Provide the [X, Y] coordinate of the cell's center where the given text is located.  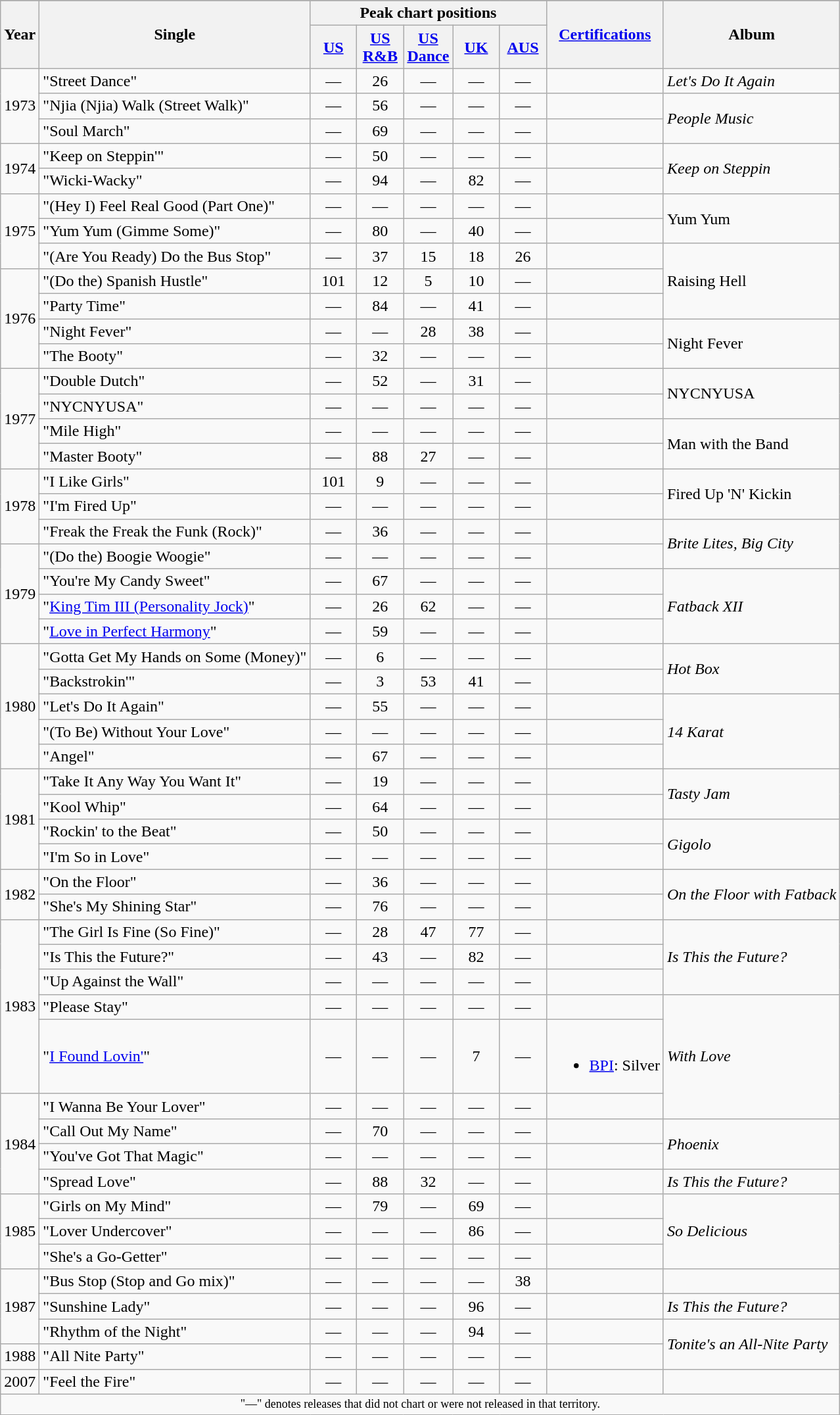
"Njia (Njia) Walk (Street Walk)" [175, 106]
US [334, 47]
"Rockin' to the Beat" [175, 832]
80 [380, 231]
"The Girl Is Fine (So Fine)" [175, 932]
37 [380, 256]
27 [429, 456]
"She's a Go-Getter" [175, 1257]
"I Found Lovin'" [175, 1056]
1978 [20, 506]
"I'm Fired Up" [175, 506]
1977 [20, 419]
USDance [429, 47]
"Backstrokin'" [175, 681]
1988 [20, 1356]
47 [429, 932]
Album [751, 34]
"I Like Girls" [175, 481]
1973 [20, 106]
15 [429, 256]
"Call Out My Name" [175, 1131]
Phoenix [751, 1143]
1975 [20, 231]
"You've Got That Magic" [175, 1156]
"(Are You Ready) Do the Bus Stop" [175, 256]
1974 [20, 168]
"Keep on Steppin'" [175, 156]
55 [380, 706]
1981 [20, 819]
1984 [20, 1143]
Certifications [605, 34]
Yum Yum [751, 218]
Gigolo [751, 844]
1980 [20, 706]
"King Tim III (Personality Jock)" [175, 606]
"She's My Shining Star" [175, 907]
"(Do the) Boogie Woogie" [175, 556]
"All Nite Party" [175, 1356]
Brite Lites, Big City [751, 544]
"On the Floor" [175, 882]
"Rhythm of the Night" [175, 1331]
70 [380, 1131]
6 [380, 656]
77 [476, 932]
"Master Booty" [175, 456]
"Feel the Fire" [175, 1381]
BPI: Silver [605, 1056]
Man with the Band [751, 444]
"Spread Love" [175, 1182]
62 [429, 606]
"—" denotes releases that did not chart or were not released in that territory. [421, 1404]
52 [380, 381]
"Is This the Future?" [175, 957]
"Gotta Get My Hands on Some (Money)" [175, 656]
1976 [20, 318]
"Bus Stop (Stop and Go mix)" [175, 1282]
53 [429, 681]
"Lover Undercover" [175, 1232]
"Night Fever" [175, 331]
Tonite's an All-Nite Party [751, 1344]
Year [20, 34]
"Take It Any Way You Want It" [175, 782]
84 [380, 306]
31 [476, 381]
1985 [20, 1232]
So Delicious [751, 1232]
"Street Dance" [175, 81]
3 [380, 681]
"Love in Perfect Harmony" [175, 631]
Tasty Jam [751, 794]
1987 [20, 1307]
AUS [523, 47]
76 [380, 907]
"I'm So in Love" [175, 857]
40 [476, 231]
"Mile High" [175, 431]
Single [175, 34]
Night Fever [751, 343]
"Angel" [175, 757]
"(Hey I) Feel Real Good (Part One)" [175, 206]
59 [380, 631]
"Freak the Freak the Funk (Rock)" [175, 531]
Raising Hell [751, 281]
USR&B [380, 47]
79 [380, 1207]
"I Wanna Be Your Lover" [175, 1106]
"Sunshine Lady" [175, 1307]
"The Booty" [175, 356]
18 [476, 256]
56 [380, 106]
"NYCNYUSA" [175, 406]
1982 [20, 894]
1983 [20, 1006]
"Party Time" [175, 306]
5 [429, 281]
86 [476, 1232]
Peak chart positions [429, 13]
"Yum Yum (Gimme Some)" [175, 231]
With Love [751, 1056]
19 [380, 782]
14 Karat [751, 731]
"Up Against the Wall" [175, 982]
96 [476, 1307]
"Double Dutch" [175, 381]
Fatback XII [751, 606]
People Music [751, 118]
"Girls on My Mind" [175, 1207]
7 [476, 1056]
64 [380, 807]
"You're My Candy Sweet" [175, 581]
"Please Stay" [175, 1007]
9 [380, 481]
"Kool Whip" [175, 807]
12 [380, 281]
"Soul March" [175, 131]
Let's Do It Again [751, 81]
"(Do the) Spanish Hustle" [175, 281]
Keep on Steppin [751, 168]
NYCNYUSA [751, 394]
UK [476, 47]
2007 [20, 1381]
43 [380, 957]
Hot Box [751, 669]
"Wicki-Wacky" [175, 181]
10 [476, 281]
Fired Up 'N' Kickin [751, 494]
"Let's Do It Again" [175, 706]
"(To Be) Without Your Love" [175, 732]
On the Floor with Fatback [751, 894]
1979 [20, 594]
